Pinpoint the cell where the given text exists, returning its [x, y] midpoint coordinate. 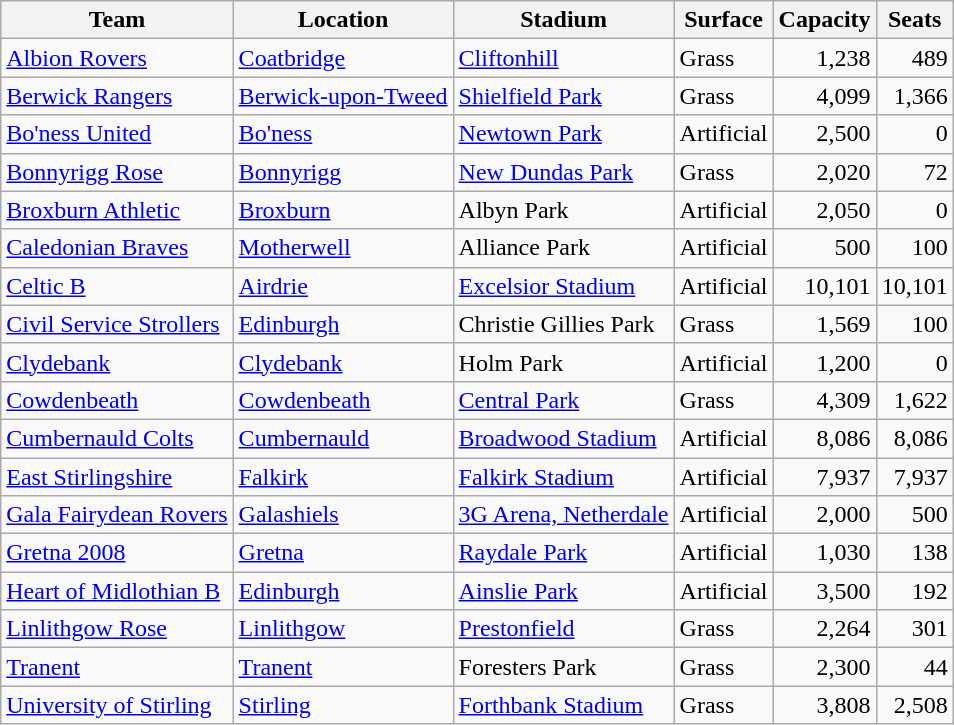
Capacity [824, 20]
2,264 [824, 629]
Shielfield Park [564, 96]
Ainslie Park [564, 591]
2,020 [824, 172]
Location [343, 20]
1,238 [824, 58]
Alliance Park [564, 248]
Coatbridge [343, 58]
Stadium [564, 20]
Central Park [564, 400]
1,366 [914, 96]
Bonnyrigg Rose [117, 172]
72 [914, 172]
Berwick Rangers [117, 96]
4,099 [824, 96]
Galashiels [343, 515]
489 [914, 58]
Albion Rovers [117, 58]
2,050 [824, 210]
1,569 [824, 324]
Linlithgow [343, 629]
3G Arena, Netherdale [564, 515]
3,500 [824, 591]
Forthbank Stadium [564, 705]
Broadwood Stadium [564, 438]
Seats [914, 20]
Celtic B [117, 286]
Christie Gillies Park [564, 324]
3,808 [824, 705]
Holm Park [564, 362]
138 [914, 553]
Broxburn Athletic [117, 210]
New Dundas Park [564, 172]
4,309 [824, 400]
Bonnyrigg [343, 172]
1,030 [824, 553]
Broxburn [343, 210]
44 [914, 667]
Surface [724, 20]
Motherwell [343, 248]
Cumbernauld [343, 438]
Airdrie [343, 286]
2,000 [824, 515]
Stirling [343, 705]
East Stirlingshire [117, 477]
Falkirk [343, 477]
Bo'ness [343, 134]
192 [914, 591]
Team [117, 20]
Gala Fairydean Rovers [117, 515]
Caledonian Braves [117, 248]
Albyn Park [564, 210]
301 [914, 629]
Heart of Midlothian B [117, 591]
Newtown Park [564, 134]
Cliftonhill [564, 58]
University of Stirling [117, 705]
1,622 [914, 400]
Excelsior Stadium [564, 286]
Linlithgow Rose [117, 629]
Civil Service Strollers [117, 324]
1,200 [824, 362]
Falkirk Stadium [564, 477]
Foresters Park [564, 667]
Berwick-upon-Tweed [343, 96]
Gretna 2008 [117, 553]
Raydale Park [564, 553]
Prestonfield [564, 629]
Gretna [343, 553]
Cumbernauld Colts [117, 438]
Bo'ness United [117, 134]
2,300 [824, 667]
2,508 [914, 705]
2,500 [824, 134]
